Return [x, y] of the center of cell containing provided text 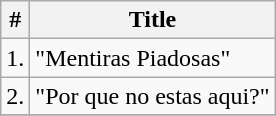
1. [16, 58]
# [16, 20]
"Mentiras Piadosas" [152, 58]
"Por que no estas aqui?" [152, 96]
2. [16, 96]
Title [152, 20]
